Find where the given text appears and provide that cell's center as [X, Y] coordinate. 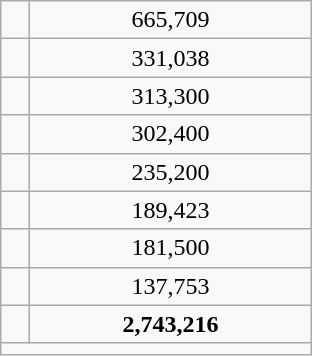
137,753 [170, 286]
189,423 [170, 210]
331,038 [170, 58]
181,500 [170, 248]
302,400 [170, 134]
665,709 [170, 20]
235,200 [170, 172]
313,300 [170, 96]
2,743,216 [170, 324]
